From the cell containing the given text, extract its center point as (X, Y) coordinate. 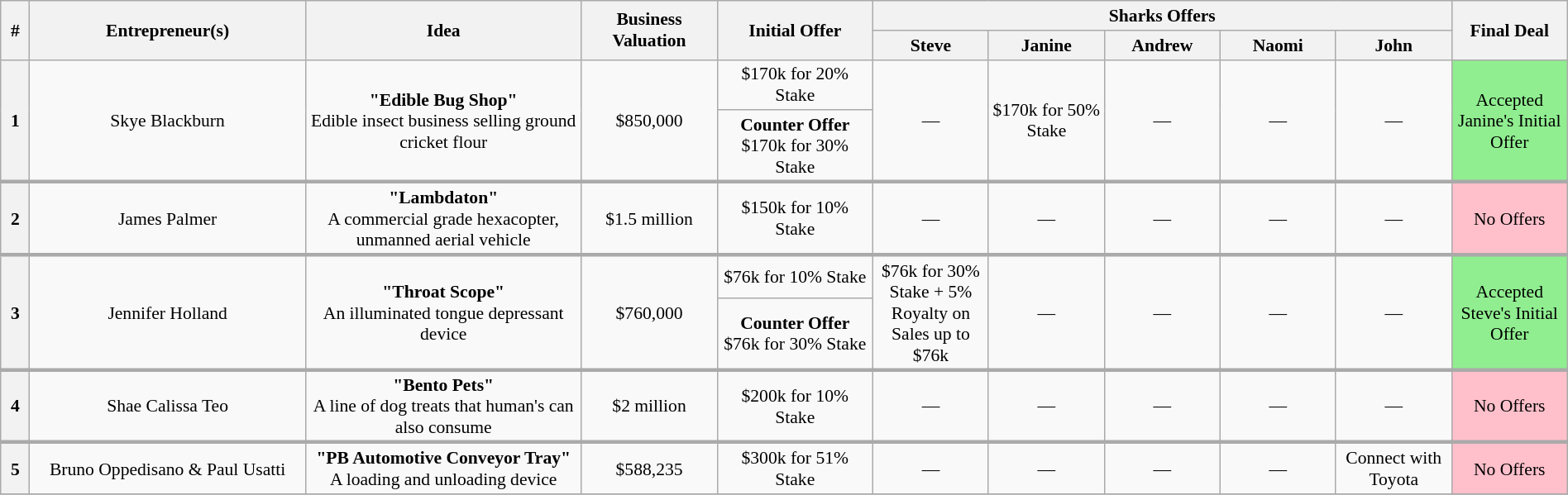
Entrepreneur(s) (168, 30)
Andrew (1162, 45)
"Edible Bug Shop" Edible insect business selling ground cricket flour (443, 121)
"Throat Scope" An illuminated tongue depressant device (443, 312)
$76k for 30% Stake + 5% Royalty on Sales up to $76k (930, 312)
Sharks Offers (1162, 16)
$200k for 10% Stake (795, 406)
Naomi (1278, 45)
3 (15, 312)
Accepted Janine's Initial Offer (1509, 121)
Final Deal (1509, 30)
$300k for 51% Stake (795, 469)
"PB Automotive Conveyor Tray" A loading and unloading device (443, 469)
Initial Offer (795, 30)
$760,000 (649, 312)
"Lambdaton" A commercial grade hexacopter, unmanned aerial vehicle (443, 218)
Counter Offer $76k for 30% Stake (795, 334)
$170k for 50% Stake (1046, 121)
John (1394, 45)
$2 million (649, 406)
$150k for 10% Stake (795, 218)
Jennifer Holland (168, 312)
James Palmer (168, 218)
"Bento Pets" A line of dog treats that human's can also consume (443, 406)
2 (15, 218)
Steve (930, 45)
5 (15, 469)
Shae Calissa Teo (168, 406)
4 (15, 406)
$850,000 (649, 121)
Idea (443, 30)
1 (15, 121)
Janine (1046, 45)
Accepted Steve's Initial Offer (1509, 312)
Business Valuation (649, 30)
# (15, 30)
Connect with Toyota (1394, 469)
$588,235 (649, 469)
$76k for 10% Stake (795, 276)
Skye Blackburn (168, 121)
Bruno Oppedisano & Paul Usatti (168, 469)
Counter Offer $170k for 30% Stake (795, 147)
$170k for 20% Stake (795, 84)
$1.5 million (649, 218)
